Identify which cell holds the provided text, then report its [x, y] central coordinate. 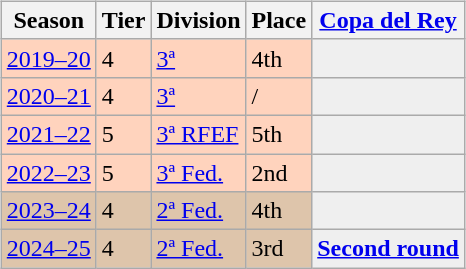
2020–21 [48, 96]
/ [279, 96]
Place [279, 20]
Division [198, 20]
2021–22 [48, 134]
2024–25 [48, 249]
2022–23 [48, 173]
3rd [279, 249]
Tier [124, 20]
Copa del Rey [388, 20]
2019–20 [48, 58]
2nd [279, 173]
2023–24 [48, 211]
3ª Fed. [198, 173]
3ª RFEF [198, 134]
Season [48, 20]
Second round [388, 249]
5th [279, 134]
